For the text-containing cell, return its midpoint in [x, y] coordinate format. 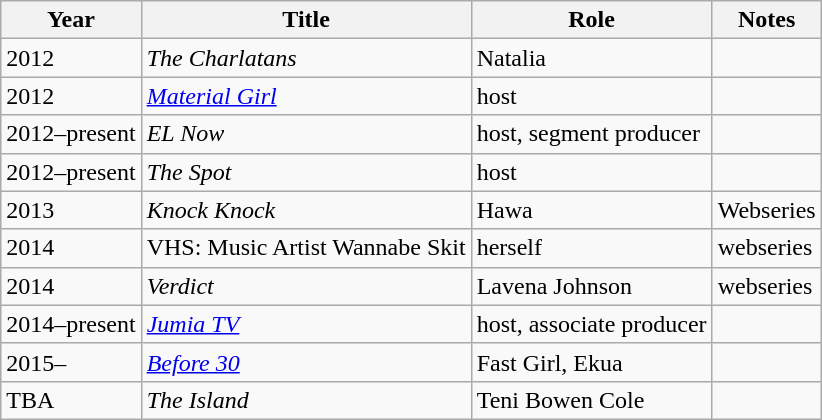
The Island [306, 400]
Knock Knock [306, 210]
Jumia TV [306, 324]
Fast Girl, Ekua [592, 362]
Material Girl [306, 96]
2015– [71, 362]
Role [592, 20]
The Spot [306, 172]
The Charlatans [306, 58]
Webseries [766, 210]
2013 [71, 210]
2014–present [71, 324]
host, associate producer [592, 324]
host, segment producer [592, 134]
VHS: Music Artist Wannabe Skit [306, 248]
Hawa [592, 210]
TBA [71, 400]
Natalia [592, 58]
Notes [766, 20]
Before 30 [306, 362]
herself [592, 248]
Lavena Johnson [592, 286]
Title [306, 20]
EL Now [306, 134]
Year [71, 20]
Verdict [306, 286]
Teni Bowen Cole [592, 400]
